Locate the cell with the specified text and output its [x, y] center coordinate. 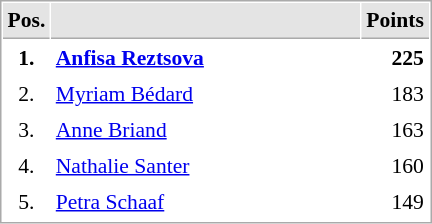
Anne Briand [206, 129]
Nathalie Santer [206, 165]
Anfisa Reztsova [206, 57]
3. [26, 129]
183 [396, 93]
163 [396, 129]
4. [26, 165]
Points [396, 21]
160 [396, 165]
Myriam Bédard [206, 93]
2. [26, 93]
Pos. [26, 21]
5. [26, 201]
225 [396, 57]
Petra Schaaf [206, 201]
1. [26, 57]
149 [396, 201]
